Determine the [x, y] coordinate at the center of the cell enclosing the given text.  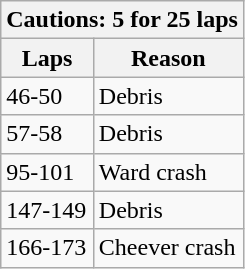
Cautions: 5 for 25 laps [122, 20]
Reason [168, 58]
57-58 [48, 134]
95-101 [48, 172]
46-50 [48, 96]
Ward crash [168, 172]
147-149 [48, 210]
Laps [48, 58]
Cheever crash [168, 248]
166-173 [48, 248]
